Pinpoint the cell where the given text exists, returning its (x, y) midpoint coordinate. 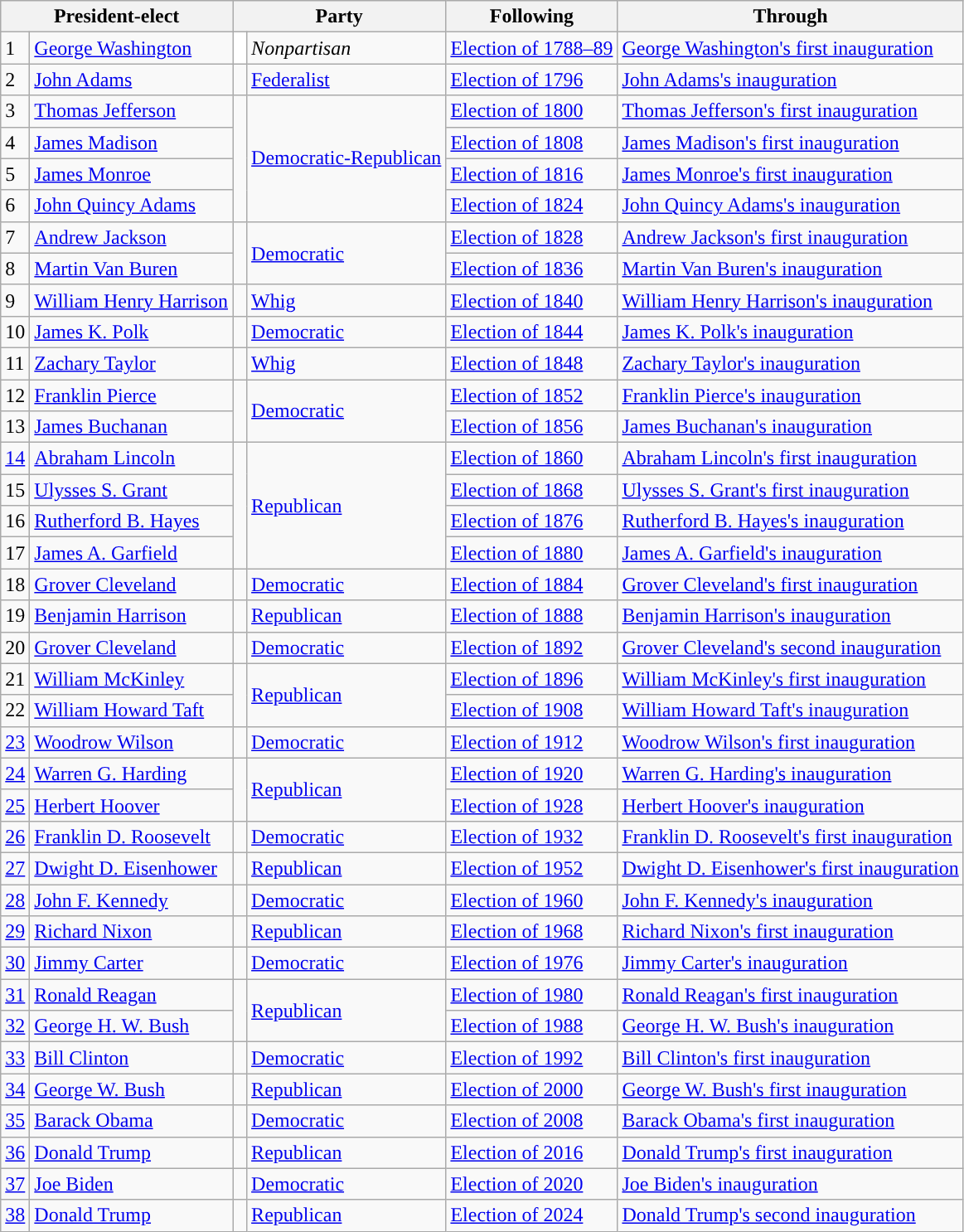
William Henry Harrison's inauguration (791, 300)
Election of 1816 (532, 174)
George Washington (131, 48)
22 (15, 711)
Franklin Pierce (131, 395)
3 (15, 111)
Election of 1960 (532, 900)
Franklin D. Roosevelt's first inauguration (791, 837)
8 (15, 269)
James Monroe (131, 174)
Donald Trump's second inauguration (791, 1215)
James A. Garfield (131, 553)
Following (532, 17)
21 (15, 679)
John F. Kennedy's inauguration (791, 900)
Election of 1988 (532, 1026)
Party (340, 17)
James Madison's first inauguration (791, 143)
Woodrow Wilson's first inauguration (791, 742)
Grover Cleveland's first inauguration (791, 584)
Election of 1800 (532, 111)
James Monroe's first inauguration (791, 174)
10 (15, 332)
Ronald Reagan's first inauguration (791, 995)
John F. Kennedy (131, 900)
36 (15, 1152)
32 (15, 1026)
Franklin Pierce's inauguration (791, 395)
Warren G. Harding's inauguration (791, 774)
Warren G. Harding (131, 774)
Joe Biden (131, 1184)
Election of 1824 (532, 206)
Herbert Hoover (131, 805)
20 (15, 648)
Election of 2020 (532, 1184)
Election of 1788–89 (532, 48)
18 (15, 584)
Election of 1976 (532, 963)
Bill Clinton's first inauguration (791, 1058)
Bill Clinton (131, 1058)
Federalist (346, 80)
27 (15, 868)
7 (15, 237)
William Henry Harrison (131, 300)
James K. Polk (131, 332)
Ulysses S. Grant (131, 490)
Martin Van Buren (131, 269)
Rutherford B. Hayes (131, 521)
John Quincy Adams's inauguration (791, 206)
John Adams (131, 80)
Jimmy Carter (131, 963)
5 (15, 174)
35 (15, 1121)
Election of 1952 (532, 868)
14 (15, 458)
Thomas Jefferson's first inauguration (791, 111)
Democratic-Republican (346, 158)
Election of 1892 (532, 648)
30 (15, 963)
13 (15, 427)
Dwight D. Eisenhower (131, 868)
29 (15, 932)
Election of 1856 (532, 427)
Election of 1896 (532, 679)
Through (791, 17)
12 (15, 395)
19 (15, 616)
23 (15, 742)
4 (15, 143)
Joe Biden's inauguration (791, 1184)
George W. Bush (131, 1089)
Benjamin Harrison's inauguration (791, 616)
Election of 1796 (532, 80)
2 (15, 80)
24 (15, 774)
Election of 2016 (532, 1152)
25 (15, 805)
George H. W. Bush's inauguration (791, 1026)
William McKinley (131, 679)
Zachary Taylor's inauguration (791, 363)
Election of 1876 (532, 521)
Zachary Taylor (131, 363)
17 (15, 553)
Abraham Lincoln (131, 458)
Thomas Jefferson (131, 111)
Ulysses S. Grant's first inauguration (791, 490)
Election of 2024 (532, 1215)
Election of 1880 (532, 553)
Election of 1968 (532, 932)
Election of 1920 (532, 774)
Herbert Hoover's inauguration (791, 805)
President-elect (117, 17)
George H. W. Bush (131, 1026)
Grover Cleveland's second inauguration (791, 648)
Richard Nixon's first inauguration (791, 932)
George Washington's first inauguration (791, 48)
9 (15, 300)
Election of 1932 (532, 837)
28 (15, 900)
Dwight D. Eisenhower's first inauguration (791, 868)
Election of 1840 (532, 300)
Donald Trump's first inauguration (791, 1152)
James K. Polk's inauguration (791, 332)
38 (15, 1215)
Nonpartisan (346, 48)
1 (15, 48)
William McKinley's first inauguration (791, 679)
James Madison (131, 143)
John Quincy Adams (131, 206)
Barack Obama (131, 1121)
Election of 1868 (532, 490)
34 (15, 1089)
Election of 1908 (532, 711)
Jimmy Carter's inauguration (791, 963)
Election of 1852 (532, 395)
Election of 1808 (532, 143)
33 (15, 1058)
Election of 2008 (532, 1121)
Benjamin Harrison (131, 616)
Election of 1828 (532, 237)
Martin Van Buren's inauguration (791, 269)
Andrew Jackson (131, 237)
Election of 1836 (532, 269)
6 (15, 206)
George W. Bush's first inauguration (791, 1089)
Woodrow Wilson (131, 742)
15 (15, 490)
Election of 1992 (532, 1058)
William Howard Taft (131, 711)
Election of 1884 (532, 584)
Election of 1844 (532, 332)
Abraham Lincoln's first inauguration (791, 458)
Election of 1980 (532, 995)
James Buchanan's inauguration (791, 427)
James A. Garfield's inauguration (791, 553)
Rutherford B. Hayes's inauguration (791, 521)
Franklin D. Roosevelt (131, 837)
31 (15, 995)
James Buchanan (131, 427)
Election of 1912 (532, 742)
Ronald Reagan (131, 995)
Barack Obama's first inauguration (791, 1121)
John Adams's inauguration (791, 80)
37 (15, 1184)
William Howard Taft's inauguration (791, 711)
Election of 1860 (532, 458)
Richard Nixon (131, 932)
Election of 1928 (532, 805)
Election of 1888 (532, 616)
26 (15, 837)
11 (15, 363)
Andrew Jackson's first inauguration (791, 237)
Election of 1848 (532, 363)
Election of 2000 (532, 1089)
16 (15, 521)
